Provide the (X, Y) coordinate of the cell's center where the given text is located.  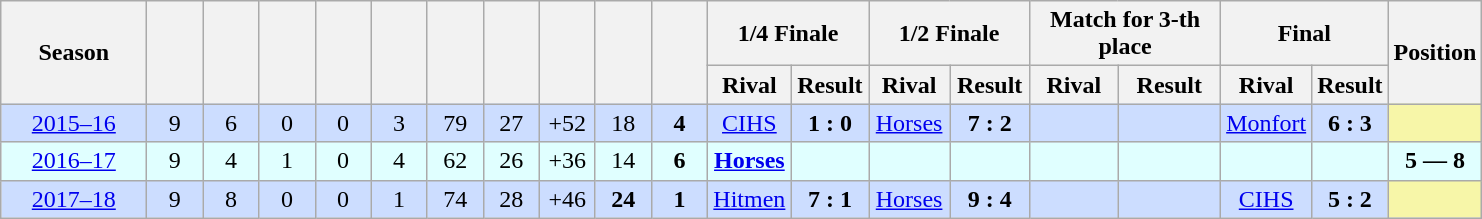
27 (511, 123)
14 (623, 161)
79 (455, 123)
26 (511, 161)
1/4 Finale (788, 34)
+36 (567, 161)
9 : 4 (990, 199)
74 (455, 199)
5 : 2 (1350, 199)
18 (623, 123)
Monfort (1266, 123)
1 : 0 (830, 123)
8 (231, 199)
3 (399, 123)
Match for 3-th place (1126, 34)
7 : 1 (830, 199)
1/2 Finale (948, 34)
2015–16 (74, 123)
Final (1304, 34)
+52 (567, 123)
Hitmen (749, 199)
24 (623, 199)
6 : 3 (1350, 123)
+46 (567, 199)
62 (455, 161)
Position (1435, 52)
Season (74, 52)
28 (511, 199)
2016–17 (74, 161)
7 : 2 (990, 123)
2017–18 (74, 199)
5 — 8 (1435, 161)
